Locate the cell with the specified text and output its (x, y) center coordinate. 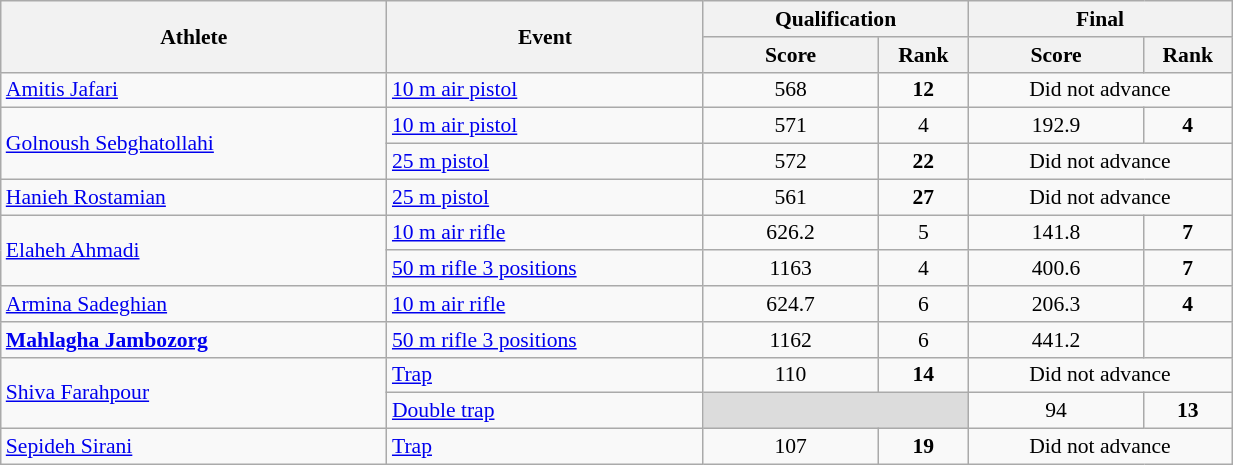
Amitis Jafari (194, 90)
13 (1188, 411)
Double trap (545, 411)
94 (1056, 411)
Athlete (194, 36)
561 (791, 197)
1162 (791, 340)
141.8 (1056, 233)
624.7 (791, 304)
Hanieh Rostamian (194, 197)
19 (923, 447)
626.2 (791, 233)
110 (791, 375)
5 (923, 233)
107 (791, 447)
Sepideh Sirani (194, 447)
568 (791, 90)
572 (791, 162)
192.9 (1056, 126)
441.2 (1056, 340)
Golnoush Sebghatollahi (194, 144)
Final (1100, 19)
Event (545, 36)
400.6 (1056, 269)
206.3 (1056, 304)
Mahlagha Jambozorg (194, 340)
14 (923, 375)
Qualification (836, 19)
Shiva Farahpour (194, 392)
571 (791, 126)
1163 (791, 269)
Elaheh Ahmadi (194, 250)
Armina Sadeghian (194, 304)
22 (923, 162)
27 (923, 197)
12 (923, 90)
